Identify which cell holds the provided text, then report its [x, y] central coordinate. 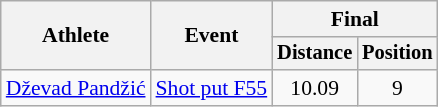
Event [212, 36]
Distance [314, 54]
Position [397, 54]
Dževad Pandžić [76, 88]
9 [397, 88]
Athlete [76, 36]
10.09 [314, 88]
Final [354, 19]
Shot put F55 [212, 88]
